Extract the (X, Y) coordinate from the center of the cell holding the provided text.  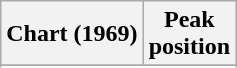
Peakposition (189, 34)
Chart (1969) (72, 34)
